From the cell containing the given text, extract its center point as (X, Y) coordinate. 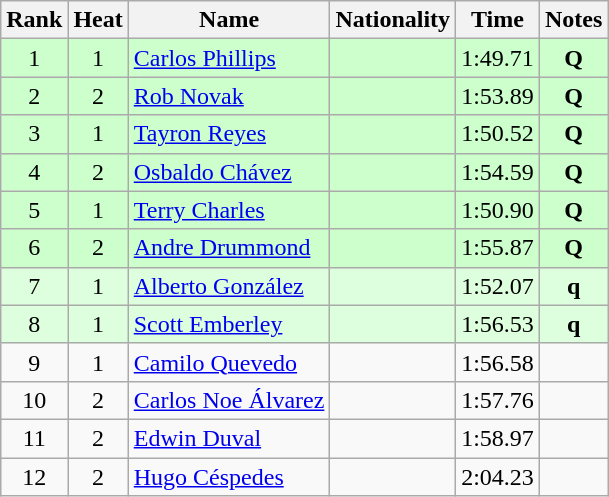
4 (34, 172)
6 (34, 248)
1:57.76 (498, 400)
Time (498, 20)
1:58.97 (498, 438)
Hugo Céspedes (229, 477)
1:56.58 (498, 362)
Terry Charles (229, 210)
10 (34, 400)
1:50.52 (498, 134)
Andre Drummond (229, 248)
5 (34, 210)
Nationality (393, 20)
3 (34, 134)
12 (34, 477)
Scott Emberley (229, 324)
Carlos Phillips (229, 58)
Name (229, 20)
1:55.87 (498, 248)
Edwin Duval (229, 438)
1:50.90 (498, 210)
Rank (34, 20)
Camilo Quevedo (229, 362)
Carlos Noe Álvarez (229, 400)
1:49.71 (498, 58)
2:04.23 (498, 477)
Osbaldo Chávez (229, 172)
9 (34, 362)
1:52.07 (498, 286)
1:54.59 (498, 172)
11 (34, 438)
8 (34, 324)
Heat (98, 20)
Tayron Reyes (229, 134)
Notes (573, 20)
7 (34, 286)
1:56.53 (498, 324)
Rob Novak (229, 96)
1:53.89 (498, 96)
Alberto González (229, 286)
